Extract the [x, y] coordinate from the center of the cell holding the provided text.  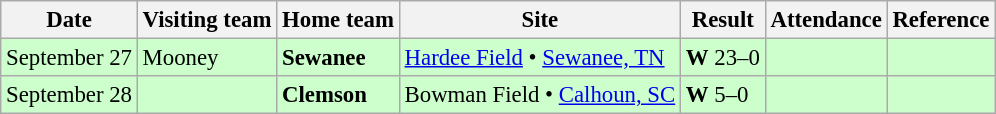
Attendance [826, 20]
Mooney [206, 58]
September 27 [69, 58]
Home team [338, 20]
Bowman Field • Calhoun, SC [540, 95]
Site [540, 20]
Visiting team [206, 20]
September 28 [69, 95]
Sewanee [338, 58]
W 5–0 [724, 95]
Clemson [338, 95]
Reference [941, 20]
W 23–0 [724, 58]
Hardee Field • Sewanee, TN [540, 58]
Date [69, 20]
Result [724, 20]
